From the cell containing the given text, extract its center point as [x, y] coordinate. 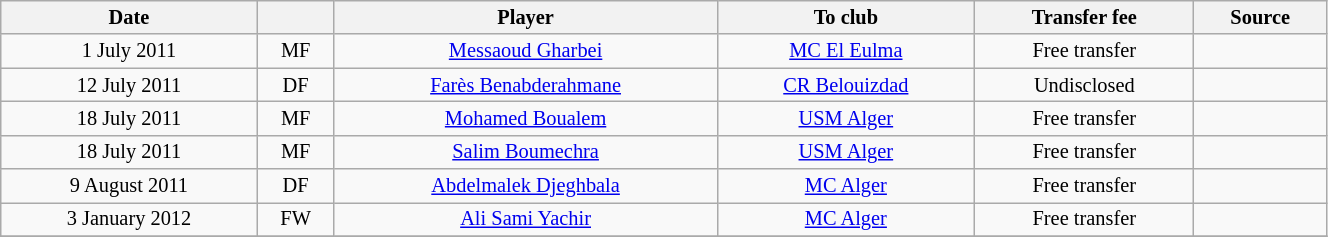
1 July 2011 [129, 51]
Transfer fee [1084, 17]
3 January 2012 [129, 219]
9 August 2011 [129, 186]
Salim Boumechra [526, 152]
Date [129, 17]
Mohamed Boualem [526, 118]
FW [296, 219]
Farès Benabderahmane [526, 85]
To club [846, 17]
12 July 2011 [129, 85]
Abdelmalek Djeghbala [526, 186]
Undisclosed [1084, 85]
Messaoud Gharbei [526, 51]
Ali Sami Yachir [526, 219]
CR Belouizdad [846, 85]
MC El Eulma [846, 51]
Player [526, 17]
Source [1260, 17]
